Extract the [X, Y] coordinate from the center of the cell holding the provided text.  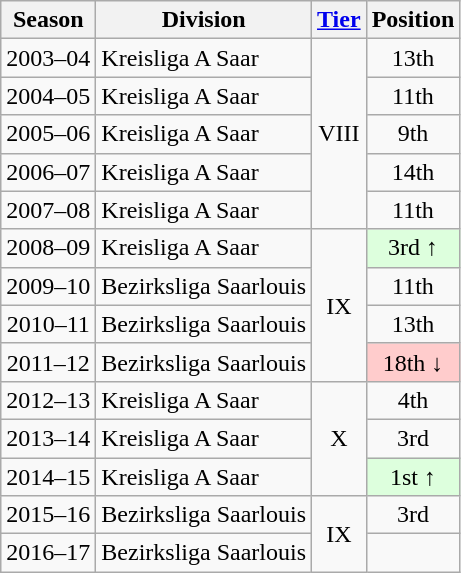
2013–14 [48, 438]
2008–09 [48, 248]
1st ↑ [413, 477]
2016–17 [48, 553]
2014–15 [48, 477]
2009–10 [48, 286]
X [340, 438]
VIII [340, 134]
2003–04 [48, 58]
2015–16 [48, 515]
3rd ↑ [413, 248]
2011–12 [48, 362]
2010–11 [48, 324]
18th ↓ [413, 362]
Tier [340, 20]
14th [413, 172]
Division [204, 20]
4th [413, 400]
2007–08 [48, 210]
Season [48, 20]
2004–05 [48, 96]
2006–07 [48, 172]
Position [413, 20]
2005–06 [48, 134]
9th [413, 134]
2012–13 [48, 400]
